Extract the [X, Y] coordinate from the center of the cell holding the provided text.  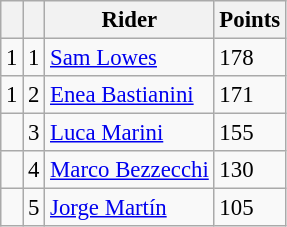
178 [250, 58]
105 [250, 208]
Enea Bastianini [130, 95]
3 [34, 133]
Sam Lowes [130, 58]
130 [250, 170]
Luca Marini [130, 133]
4 [34, 170]
Jorge Martín [130, 208]
171 [250, 95]
5 [34, 208]
Points [250, 20]
Rider [130, 20]
Marco Bezzecchi [130, 170]
155 [250, 133]
2 [34, 95]
